For the text-containing cell, return its midpoint in (X, Y) coordinate format. 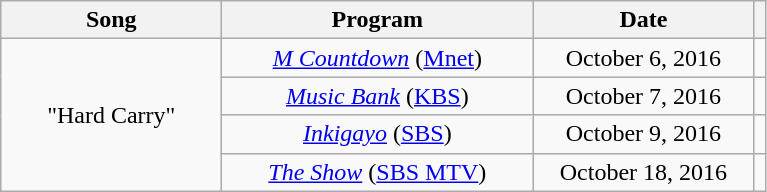
M Countdown (Mnet) (378, 58)
Program (378, 20)
"Hard Carry" (112, 115)
Song (112, 20)
Date (644, 20)
October 9, 2016 (644, 134)
Inkigayo (SBS) (378, 134)
Music Bank (KBS) (378, 96)
October 6, 2016 (644, 58)
The Show (SBS MTV) (378, 172)
October 7, 2016 (644, 96)
October 18, 2016 (644, 172)
